Pinpoint the cell where the given text exists, returning its [x, y] midpoint coordinate. 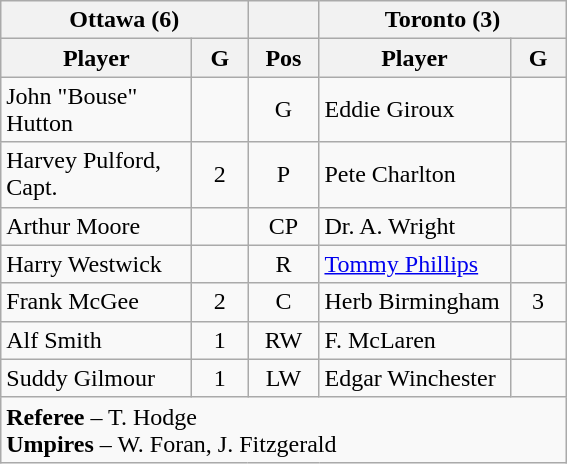
Harvey Pulford, Capt. [96, 174]
Suddy Gilmour [96, 378]
C [284, 302]
Referee – T. HodgeUmpires – W. Foran, J. Fitzgerald [284, 430]
Edgar Winchester [414, 378]
Herb Birmingham [414, 302]
P [284, 174]
Toronto (3) [442, 20]
Eddie Giroux [414, 110]
Frank McGee [96, 302]
Arthur Moore [96, 226]
Tommy Phillips [414, 264]
Harry Westwick [96, 264]
3 [538, 302]
LW [284, 378]
Dr. A. Wright [414, 226]
John "Bouse" Hutton [96, 110]
Alf Smith [96, 340]
Ottawa (6) [124, 20]
F. McLaren [414, 340]
CP [284, 226]
RW [284, 340]
R [284, 264]
Pete Charlton [414, 174]
Pos [284, 58]
